Determine the [x, y] coordinate at the center of the cell enclosing the given text.  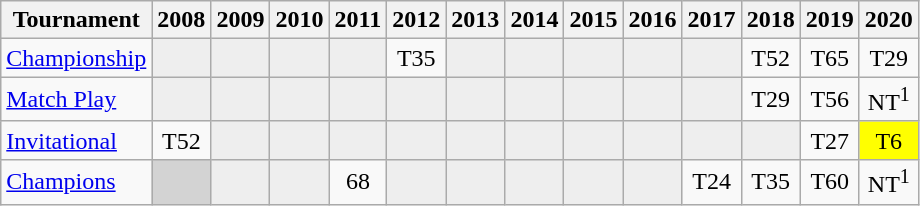
2014 [534, 20]
T65 [830, 58]
2009 [240, 20]
2020 [888, 20]
Tournament [76, 20]
2011 [358, 20]
Invitational [76, 140]
2018 [770, 20]
Match Play [76, 100]
T24 [712, 182]
Champions [76, 182]
2010 [300, 20]
T6 [888, 140]
T56 [830, 100]
2012 [416, 20]
Championship [76, 58]
2015 [594, 20]
2017 [712, 20]
2013 [476, 20]
68 [358, 182]
2016 [652, 20]
2019 [830, 20]
T60 [830, 182]
2008 [182, 20]
T27 [830, 140]
